Search for the cell housing the specified text and yield its (X, Y) center coordinate. 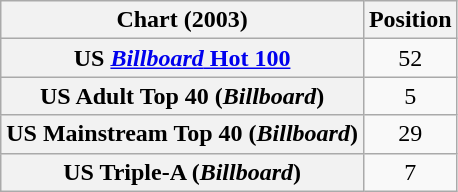
US Mainstream Top 40 (Billboard) (182, 134)
Position (410, 20)
52 (410, 58)
US Billboard Hot 100 (182, 58)
5 (410, 96)
7 (410, 172)
US Triple-A (Billboard) (182, 172)
US Adult Top 40 (Billboard) (182, 96)
Chart (2003) (182, 20)
29 (410, 134)
